Pinpoint the cell where the given text exists, returning its [x, y] midpoint coordinate. 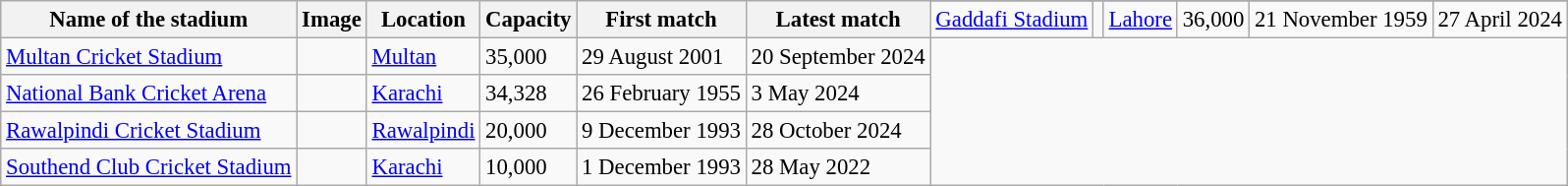
Multan Cricket Stadium [149, 57]
Multan [423, 57]
First match [662, 20]
36,000 [1212, 20]
9 December 1993 [662, 131]
28 October 2024 [838, 131]
20 September 2024 [838, 57]
1 December 1993 [662, 167]
Southend Club Cricket Stadium [149, 167]
3 May 2024 [838, 93]
21 November 1959 [1341, 20]
28 May 2022 [838, 167]
27 April 2024 [1499, 20]
26 February 1955 [662, 93]
National Bank Cricket Arena [149, 93]
Capacity [529, 20]
Gaddafi Stadium [1012, 20]
Lahore [1140, 20]
29 August 2001 [662, 57]
Rawalpindi Cricket Stadium [149, 131]
20,000 [529, 131]
Name of the stadium [149, 20]
35,000 [529, 57]
Image [332, 20]
34,328 [529, 93]
10,000 [529, 167]
Latest match [838, 20]
Location [423, 20]
Rawalpindi [423, 131]
